Locate the cell with the specified text and output its [X, Y] center coordinate. 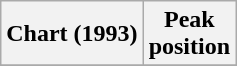
Chart (1993) [72, 34]
Peakposition [189, 34]
